Locate the cell with the specified text and output its [X, Y] center coordinate. 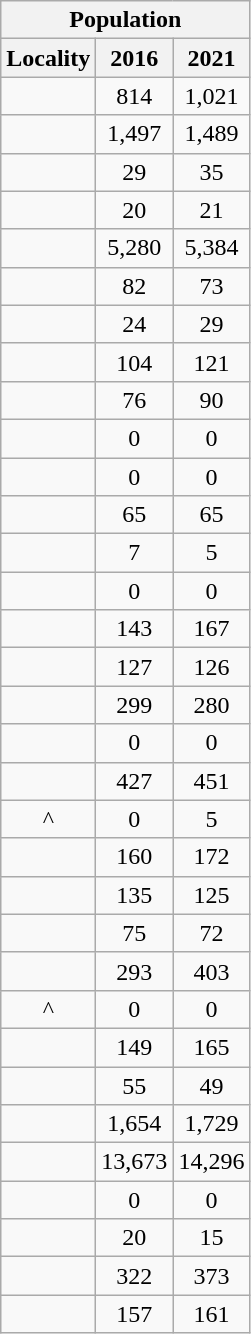
104 [134, 362]
373 [212, 1276]
15 [212, 1238]
125 [212, 895]
72 [212, 933]
5,384 [212, 248]
451 [212, 781]
76 [134, 400]
2016 [134, 58]
161 [212, 1314]
165 [212, 1047]
14,296 [212, 1162]
1,021 [212, 96]
2021 [212, 58]
157 [134, 1314]
24 [134, 324]
299 [134, 705]
5,280 [134, 248]
21 [212, 210]
82 [134, 286]
Population [126, 20]
126 [212, 667]
322 [134, 1276]
172 [212, 857]
90 [212, 400]
121 [212, 362]
143 [134, 629]
280 [212, 705]
49 [212, 1085]
7 [134, 553]
1,497 [134, 134]
167 [212, 629]
13,673 [134, 1162]
1,654 [134, 1124]
75 [134, 933]
127 [134, 667]
1,729 [212, 1124]
73 [212, 286]
55 [134, 1085]
Locality [48, 58]
1,489 [212, 134]
814 [134, 96]
160 [134, 857]
403 [212, 971]
149 [134, 1047]
35 [212, 172]
135 [134, 895]
427 [134, 781]
293 [134, 971]
